Determine the (X, Y) coordinate at the center of the cell enclosing the given text.  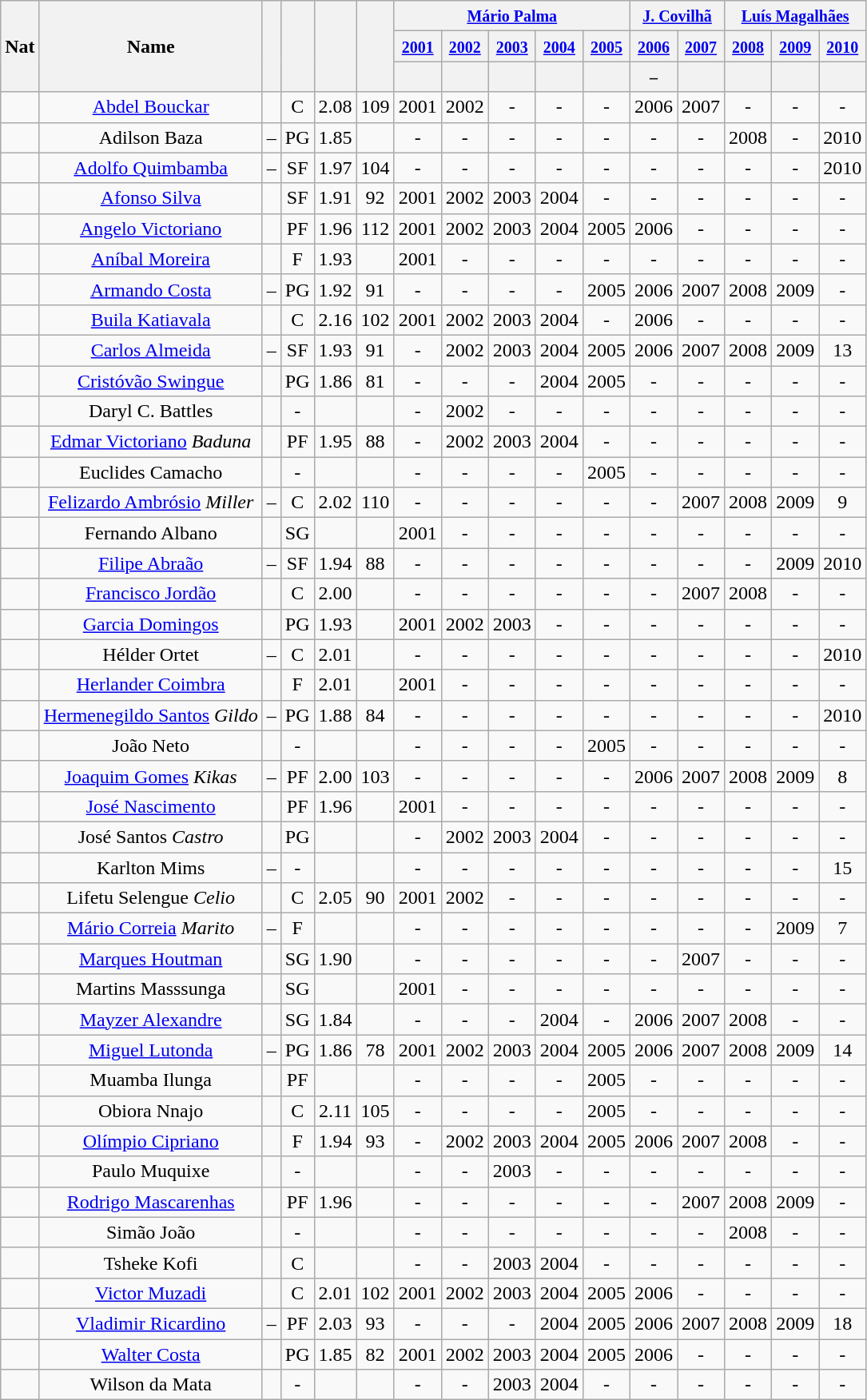
109 (376, 107)
104 (376, 168)
Karlton Mims (150, 867)
112 (376, 229)
84 (376, 715)
2.16 (336, 320)
Victor Muzadi (150, 1293)
Martins Masssunga (150, 989)
7 (842, 929)
Carlos Almeida (150, 350)
Joaquim Gomes Kikas (150, 776)
José Nascimento (150, 806)
Adolfo Quimbamba (150, 168)
Rodrigo Mascarenhas (150, 1202)
Edmar Victoriano Baduna (150, 442)
1.91 (336, 198)
Afonso Silva (150, 198)
2.08 (336, 107)
José Santos Castro (150, 837)
Obiora Nnajo (150, 1111)
78 (376, 1050)
2.11 (336, 1111)
Wilson da Mata (150, 1385)
Paulo Muquixe (150, 1171)
Hélder Ortet (150, 654)
1.84 (336, 1020)
Nat (20, 46)
15 (842, 867)
Abdel Bouckar (150, 107)
Fernando Albano (150, 533)
Daryl C. Battles (150, 412)
Tsheke Kofi (150, 1263)
Cristóvão Swingue (150, 381)
Muamba Ilunga (150, 1080)
Herlander Coimbra (150, 685)
Miguel Lutonda (150, 1050)
82 (376, 1354)
Angelo Victoriano (150, 229)
Vladimir Ricardino (150, 1323)
1.88 (336, 715)
103 (376, 776)
Felizardo Ambrósio Miller (150, 503)
110 (376, 503)
105 (376, 1111)
Armando Costa (150, 289)
1.97 (336, 168)
92 (376, 198)
13 (842, 350)
Hermenegildo Santos Gildo (150, 715)
Aníbal Moreira (150, 259)
2.05 (336, 898)
90 (376, 898)
Adilson Baza (150, 137)
2.03 (336, 1323)
Marques Houtman (150, 959)
Luís Magalhães (796, 16)
Walter Costa (150, 1354)
Mayzer Alexandre (150, 1020)
Filipe Abraão (150, 563)
Olímpio Cipriano (150, 1141)
Mário Correia Marito (150, 929)
14 (842, 1050)
81 (376, 381)
18 (842, 1323)
Garcia Domingos (150, 624)
Buila Katiavala (150, 320)
1.92 (336, 289)
Mário Palma (511, 16)
2.02 (336, 503)
Simão João (150, 1232)
Name (150, 46)
J. Covilhã (677, 16)
Lifetu Selengue Celio (150, 898)
João Neto (150, 746)
8 (842, 776)
Francisco Jordão (150, 594)
9 (842, 503)
1.95 (336, 442)
Euclides Camacho (150, 472)
1.90 (336, 959)
